For the text-containing cell, return its midpoint in (x, y) coordinate format. 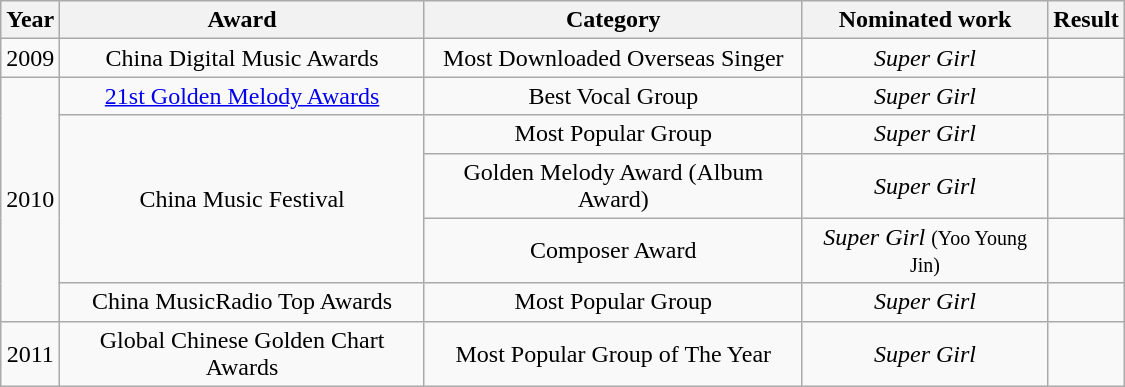
2010 (30, 199)
Award (242, 20)
Category (613, 20)
Best Vocal Group (613, 96)
Nominated work (925, 20)
Most Popular Group of The Year (613, 354)
Most Downloaded Overseas Singer (613, 58)
China MusicRadio Top Awards (242, 302)
2011 (30, 354)
China Digital Music Awards (242, 58)
Golden Melody Award (Album Award) (613, 186)
21st Golden Melody Awards (242, 96)
China Music Festival (242, 199)
Composer Award (613, 250)
Year (30, 20)
Super Girl (Yoo Young Jin) (925, 250)
Global Chinese Golden Chart Awards (242, 354)
2009 (30, 58)
Result (1086, 20)
